Capture the cell that displays the provided text and extract its [x, y] central coordinate. 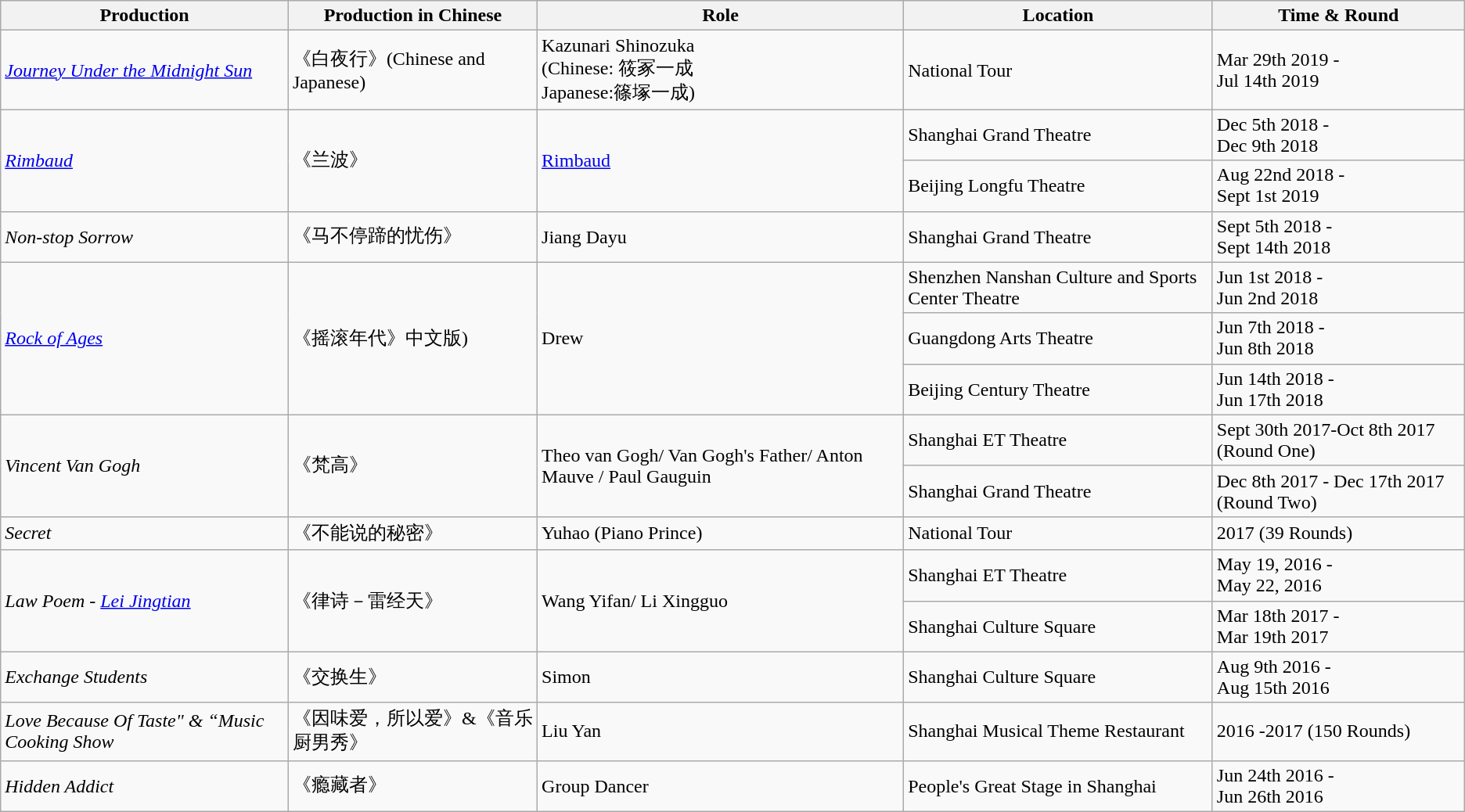
Exchange Students [145, 677]
Production in Chinese [412, 16]
Group Dancer [721, 785]
Love Because Of Taste" & “Music Cooking Show [145, 731]
Wang Yifan/ Li Xingguo [721, 601]
2016 -2017 (150 Rounds) [1338, 731]
Hidden Addict [145, 785]
《马不停蹄的忧伤》 [412, 236]
Role [721, 16]
Time & Round [1338, 16]
Kazunari Shinozuka(Chinese: 筱冢一成Japanese:篠塚一成) [721, 70]
Jun 14th 2018 -Jun 17th 2018 [1338, 390]
Jiang Dayu [721, 236]
Production [145, 16]
《梵高》 [412, 465]
《白夜行》(Chinese and Japanese) [412, 70]
Shenzhen Nanshan Culture and Sports Center Theatre [1058, 288]
Journey Under the Midnight Sun [145, 70]
《不能说的秘密》 [412, 534]
May 19, 2016 -May 22, 2016 [1338, 576]
Jun 7th 2018 -Jun 8th 2018 [1338, 338]
Liu Yan [721, 731]
《摇滚年代》中文版) [412, 338]
Drew [721, 338]
Jun 24th 2016 -Jun 26th 2016 [1338, 785]
Guangdong Arts Theatre [1058, 338]
《兰波》 [412, 160]
Non-stop Sorrow [145, 236]
Aug 9th 2016 -Aug 15th 2016 [1338, 677]
Dec 8th 2017 - Dec 17th 2017 (Round Two) [1338, 491]
Simon [721, 677]
Mar 18th 2017 -Mar 19th 2017 [1338, 626]
Beijing Longfu Theatre [1058, 186]
Mar 29th 2019 -Jul 14th 2019 [1338, 70]
Jun 1st 2018 -Jun 2nd 2018 [1338, 288]
Beijing Century Theatre [1058, 390]
Law Poem - Lei Jingtian [145, 601]
Secret [145, 534]
《因味爱，所以爱》&《音乐厨男秀》 [412, 731]
2017 (39 Rounds) [1338, 534]
Shanghai Musical Theme Restaurant [1058, 731]
People's Great Stage in Shanghai [1058, 785]
Aug 22nd 2018 -Sept 1st 2019 [1338, 186]
Rock of Ages [145, 338]
《律诗－雷经天》 [412, 601]
Theo van Gogh/ Van Gogh's Father/ Anton Mauve / Paul Gauguin [721, 465]
《瘾藏者》 [412, 785]
Location [1058, 16]
Sept 5th 2018 -Sept 14th 2018 [1338, 236]
Vincent Van Gogh [145, 465]
《交换生》 [412, 677]
Yuhao (Piano Prince) [721, 534]
Sept 30th 2017-Oct 8th 2017 (Round One) [1338, 440]
Dec 5th 2018 -Dec 9th 2018 [1338, 135]
